Provide the (x, y) coordinate of the cell's center where the given text is located.  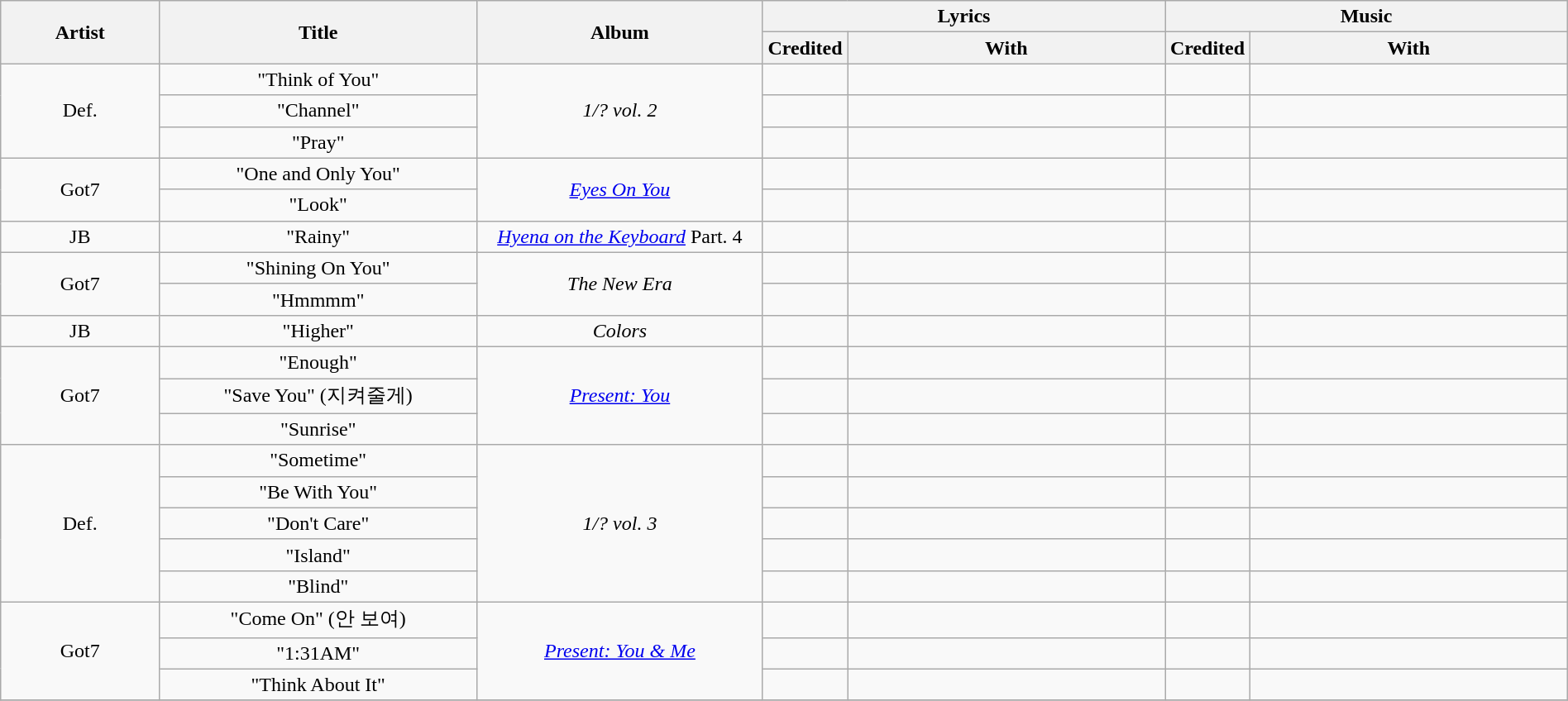
"Blind" (318, 586)
"Don't Care" (318, 523)
Music (1366, 17)
"1:31AM" (318, 653)
"Save You" (지켜줄게) (318, 397)
Present: You & Me (620, 651)
"Enough" (318, 362)
Lyrics (963, 17)
"Be With You" (318, 492)
"Channel" (318, 111)
"Rainy" (318, 236)
"Higher" (318, 331)
"Sunrise" (318, 429)
Present: You (620, 395)
Eyes On You (620, 189)
"Hmmmm" (318, 299)
"Come On" (안 보여) (318, 620)
Artist (80, 32)
Hyena on the Keyboard Part. 4 (620, 236)
"Think of You" (318, 79)
Title (318, 32)
1/? vol. 2 (620, 111)
Colors (620, 331)
"Pray" (318, 142)
"Sometime" (318, 460)
Album (620, 32)
1/? vol. 3 (620, 523)
"Island" (318, 555)
"One and Only You" (318, 174)
"Think About It" (318, 684)
"Look" (318, 205)
The New Era (620, 284)
"Shining On You" (318, 268)
